Provide the (X, Y) coordinate of the cell's center where the given text is located.  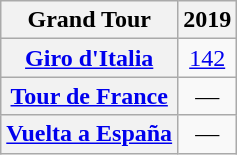
Tour de France (90, 96)
Giro d'Italia (90, 58)
142 (208, 58)
Vuelta a España (90, 134)
2019 (208, 20)
Grand Tour (90, 20)
